Scan for the cell matching the given text and deliver its (X, Y) coordinate at center. 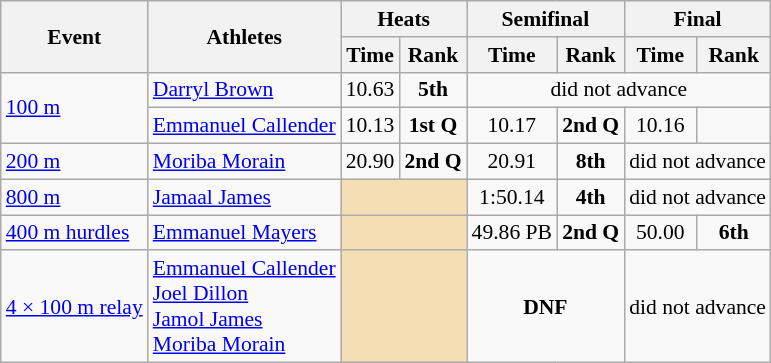
4th (590, 197)
50.00 (660, 233)
Emmanuel CallenderJoel DillonJamol JamesMoriba Morain (244, 307)
49.86 PB (512, 233)
100 m (74, 108)
DNF (546, 307)
200 m (74, 162)
10.16 (660, 126)
Heats (404, 19)
20.91 (512, 162)
Darryl Brown (244, 90)
10.17 (512, 126)
Semifinal (546, 19)
Final (698, 19)
1st Q (432, 126)
Jamaal James (244, 197)
4 × 100 m relay (74, 307)
10.13 (370, 126)
800 m (74, 197)
Athletes (244, 36)
5th (432, 90)
Event (74, 36)
20.90 (370, 162)
400 m hurdles (74, 233)
6th (734, 233)
1:50.14 (512, 197)
Emmanuel Mayers (244, 233)
Emmanuel Callender (244, 126)
8th (590, 162)
Moriba Morain (244, 162)
10.63 (370, 90)
